Provide the (X, Y) coordinate of the cell's center where the given text is located.  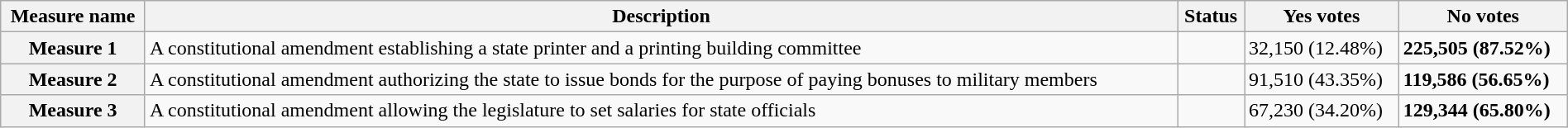
91,510 (43.35%) (1322, 79)
No votes (1483, 17)
Measure 1 (73, 48)
Yes votes (1322, 17)
A constitutional amendment establishing a state printer and a printing building committee (661, 48)
67,230 (34.20%) (1322, 111)
A constitutional amendment allowing the legislature to set salaries for state officials (661, 111)
A constitutional amendment authorizing the state to issue bonds for the purpose of paying bonuses to military members (661, 79)
Status (1211, 17)
Measure 3 (73, 111)
119,586 (56.65%) (1483, 79)
Measure name (73, 17)
225,505 (87.52%) (1483, 48)
129,344 (65.80%) (1483, 111)
Description (661, 17)
Measure 2 (73, 79)
32,150 (12.48%) (1322, 48)
